Return [X, Y] of the center of cell containing provided text 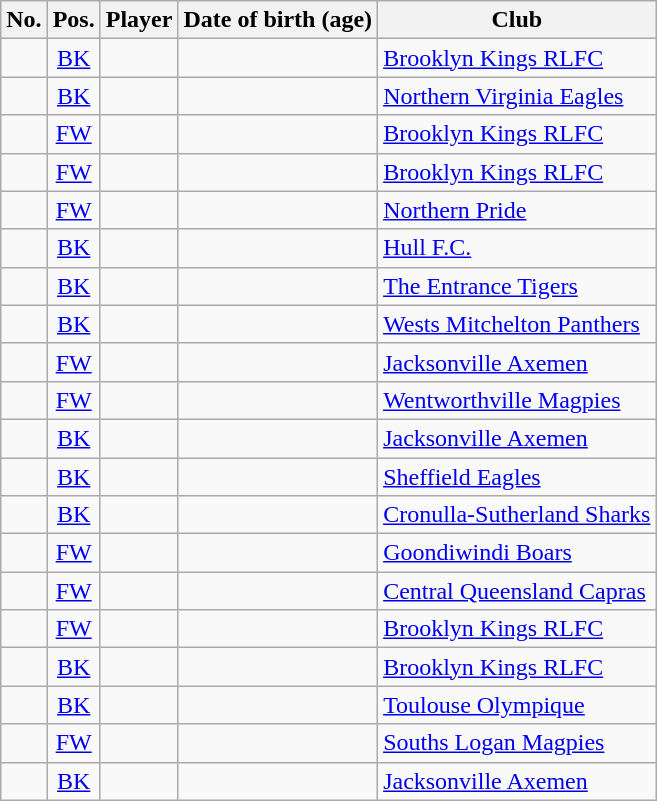
Wests Mitchelton Panthers [517, 324]
The Entrance Tigers [517, 286]
Souths Logan Magpies [517, 743]
Northern Virginia Eagles [517, 96]
Player [139, 20]
Goondiwindi Boars [517, 553]
Cronulla-Sutherland Sharks [517, 515]
Date of birth (age) [278, 20]
Pos. [74, 20]
Wentworthville Magpies [517, 400]
Northern Pride [517, 210]
No. [24, 20]
Hull F.C. [517, 248]
Sheffield Eagles [517, 477]
Central Queensland Capras [517, 591]
Toulouse Olympique [517, 705]
Club [517, 20]
